Provide the [X, Y] coordinate of the cell's center where the given text is located.  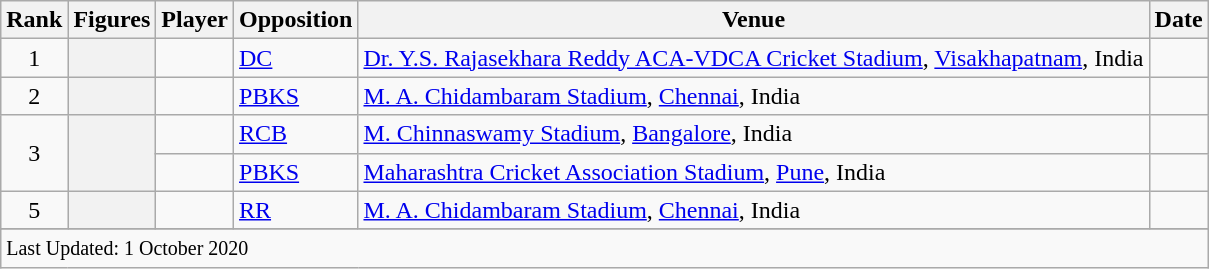
Player [195, 20]
Opposition [296, 20]
Last Updated: 1 October 2020 [604, 248]
DC [296, 58]
Venue [754, 20]
1 [34, 58]
5 [34, 210]
Maharashtra Cricket Association Stadium, Pune, India [754, 172]
2 [34, 96]
Rank [34, 20]
3 [34, 153]
M. Chinnaswamy Stadium, Bangalore, India [754, 134]
Date [1178, 20]
Dr. Y.S. Rajasekhara Reddy ACA-VDCA Cricket Stadium, Visakhapatnam, India [754, 58]
RCB [296, 134]
Figures [112, 20]
RR [296, 210]
